Pinpoint the cell where the given text exists, returning its [X, Y] midpoint coordinate. 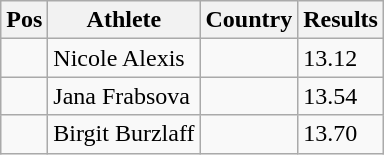
Athlete [124, 20]
13.54 [341, 96]
Pos [24, 20]
13.12 [341, 58]
Country [249, 20]
13.70 [341, 134]
Results [341, 20]
Nicole Alexis [124, 58]
Jana Frabsova [124, 96]
Birgit Burzlaff [124, 134]
